For the text-containing cell, return its midpoint in (X, Y) coordinate format. 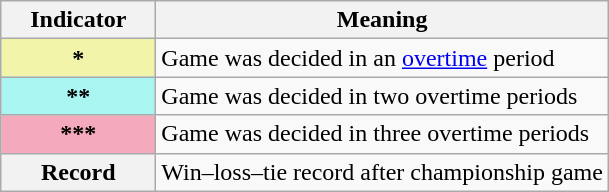
*** (78, 134)
Win–loss–tie record after championship game (382, 172)
* (78, 58)
Indicator (78, 20)
Meaning (382, 20)
Game was decided in three overtime periods (382, 134)
** (78, 96)
Game was decided in two overtime periods (382, 96)
Game was decided in an overtime period (382, 58)
Record (78, 172)
